Search for the cell housing the specified text and yield its (x, y) center coordinate. 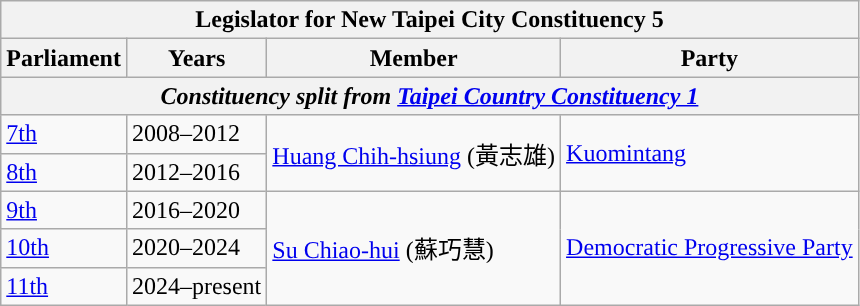
7th (64, 134)
Kuomintang (710, 153)
2008–2012 (196, 134)
Member (414, 58)
10th (64, 248)
Huang Chih-hsiung (黃志雄) (414, 153)
Parliament (64, 58)
2020–2024 (196, 248)
Democratic Progressive Party (710, 248)
2024–present (196, 286)
Constituency split from Taipei Country Constituency 1 (430, 96)
8th (64, 172)
Legislator for New Taipei City Constituency 5 (430, 20)
Party (710, 58)
2012–2016 (196, 172)
2016–2020 (196, 210)
Su Chiao-hui (蘇巧慧) (414, 248)
Years (196, 58)
9th (64, 210)
11th (64, 286)
